Pinpoint the cell where the given text exists, returning its (x, y) midpoint coordinate. 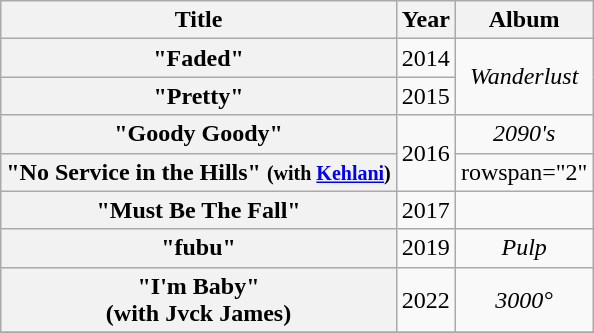
Album (524, 20)
"No Service in the Hills" (with Kehlani) (199, 172)
Year (426, 20)
2022 (426, 300)
"Goody Goody" (199, 134)
Pulp (524, 248)
2015 (426, 96)
3000° (524, 300)
rowspan="2" (524, 172)
"Must Be The Fall" (199, 210)
"fubu" (199, 248)
2017 (426, 210)
"Faded" (199, 58)
"Pretty" (199, 96)
2090's (524, 134)
"I'm Baby"(with Jvck James) (199, 300)
Title (199, 20)
2019 (426, 248)
2014 (426, 58)
Wanderlust (524, 77)
2016 (426, 153)
